Locate the cell with the specified text and output its (X, Y) center coordinate. 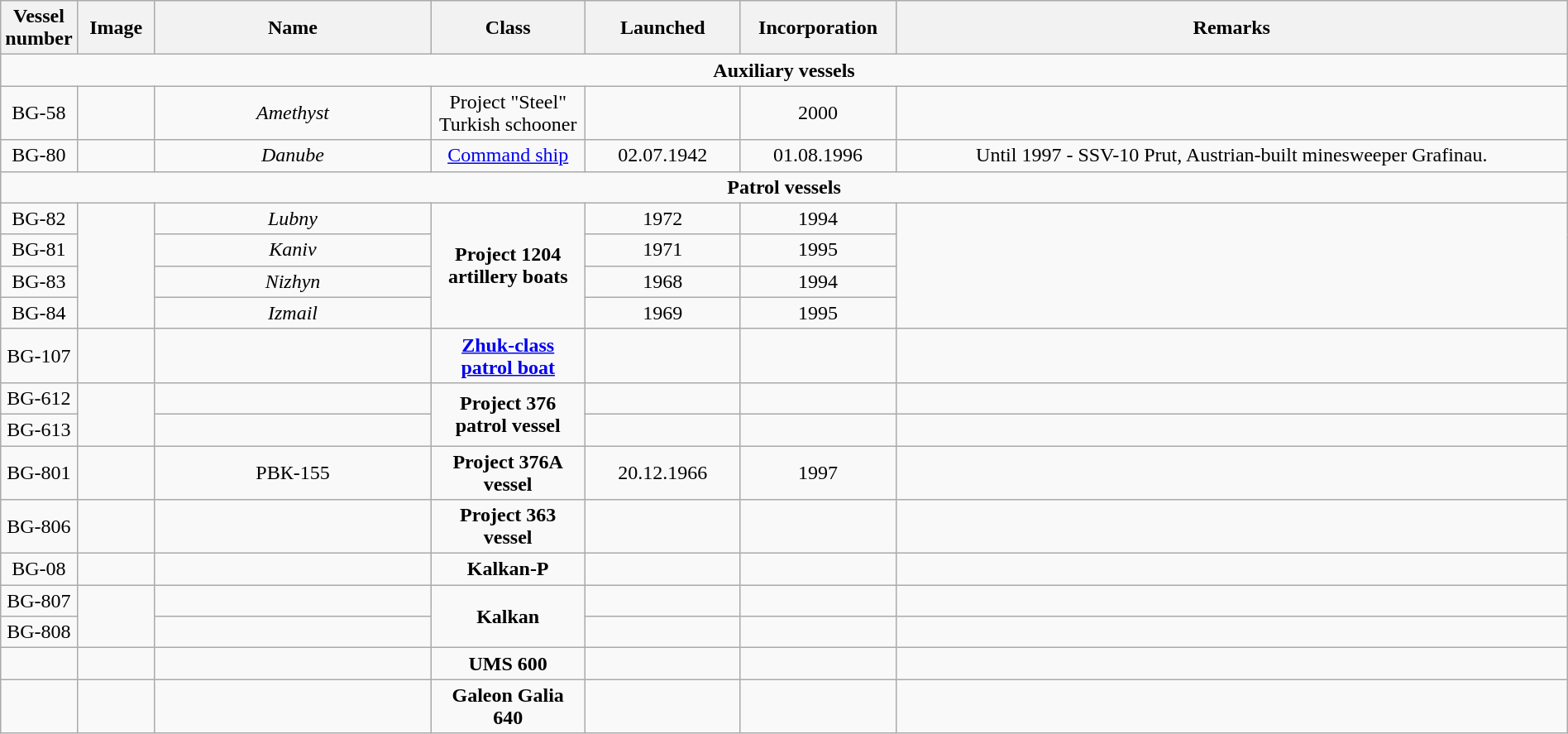
1968 (663, 281)
02.07.1942 (663, 156)
Remarks (1231, 28)
Galeon Galia 640 (508, 707)
UMS 600 (508, 664)
BG-806 (39, 526)
1969 (663, 313)
Zhuk-class patrol boat (508, 356)
Patrol vessels (784, 187)
BG-58 (39, 113)
Kalkan (508, 616)
BG-80 (39, 156)
Danube (293, 156)
01.08.1996 (818, 156)
Command ship (508, 156)
Project 376 patrol vessel (508, 414)
1972 (663, 218)
2000 (818, 113)
BG-612 (39, 398)
BG-83 (39, 281)
Auxiliary vessels (784, 70)
BG-808 (39, 632)
BG-613 (39, 429)
BG-82 (39, 218)
Launched (663, 28)
Class (508, 28)
BG-801 (39, 472)
Image (116, 28)
BG-107 (39, 356)
Project 363 vessel (508, 526)
1971 (663, 250)
Amethyst (293, 113)
Kaniv (293, 250)
BG-81 (39, 250)
Lubny (293, 218)
Kalkan-P (508, 569)
BG-807 (39, 601)
Nizhyn (293, 281)
Incorporation (818, 28)
РВК-155 (293, 472)
Project 376A vessel (508, 472)
1997 (818, 472)
Izmail (293, 313)
20.12.1966 (663, 472)
Name (293, 28)
BG-08 (39, 569)
Vessel number (39, 28)
BG-84 (39, 313)
Project "Steel" Turkish schooner (508, 113)
Until 1997 - SSV-10 Prut, Austrian-built minesweeper Grafinau. (1231, 156)
Project 1204 artillery boats (508, 266)
